Search for the cell housing the specified text and yield its (X, Y) center coordinate. 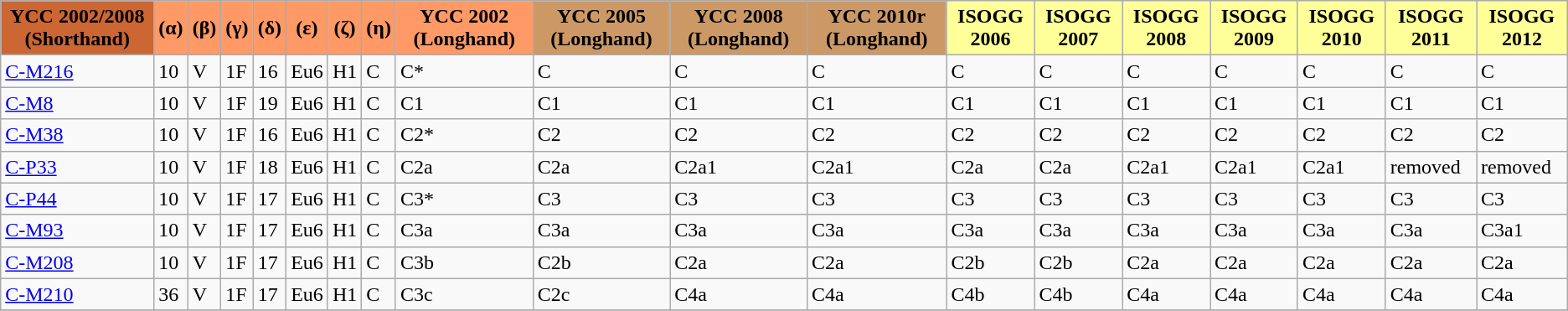
YCC 2008 (Longhand) (739, 29)
(ε) (307, 29)
C2c (601, 294)
C-M38 (77, 135)
C-P33 (77, 167)
ISOGG 2010 (1342, 29)
C* (464, 71)
YCC 2002/2008 (Shorthand) (77, 29)
C-M210 (77, 294)
C-P44 (77, 199)
C3a1 (1521, 231)
19 (270, 103)
YCC 2010r (Longhand) (878, 29)
C-M8 (77, 103)
C3* (464, 199)
C-M93 (77, 231)
C2* (464, 135)
ISOGG 2007 (1079, 29)
C-M216 (77, 71)
ISOGG 2011 (1431, 29)
36 (171, 294)
18 (270, 167)
ISOGG 2006 (990, 29)
YCC 2005 (Longhand) (601, 29)
(γ) (237, 29)
ISOGG 2012 (1521, 29)
C3c (464, 294)
(δ) (270, 29)
YCC 2002 (Longhand) (464, 29)
ISOGG 2008 (1166, 29)
C-M208 (77, 262)
C3b (464, 262)
ISOGG 2009 (1255, 29)
(ζ) (344, 29)
(η) (379, 29)
(α) (171, 29)
(β) (204, 29)
